Identify which cell holds the provided text, then report its [X, Y] central coordinate. 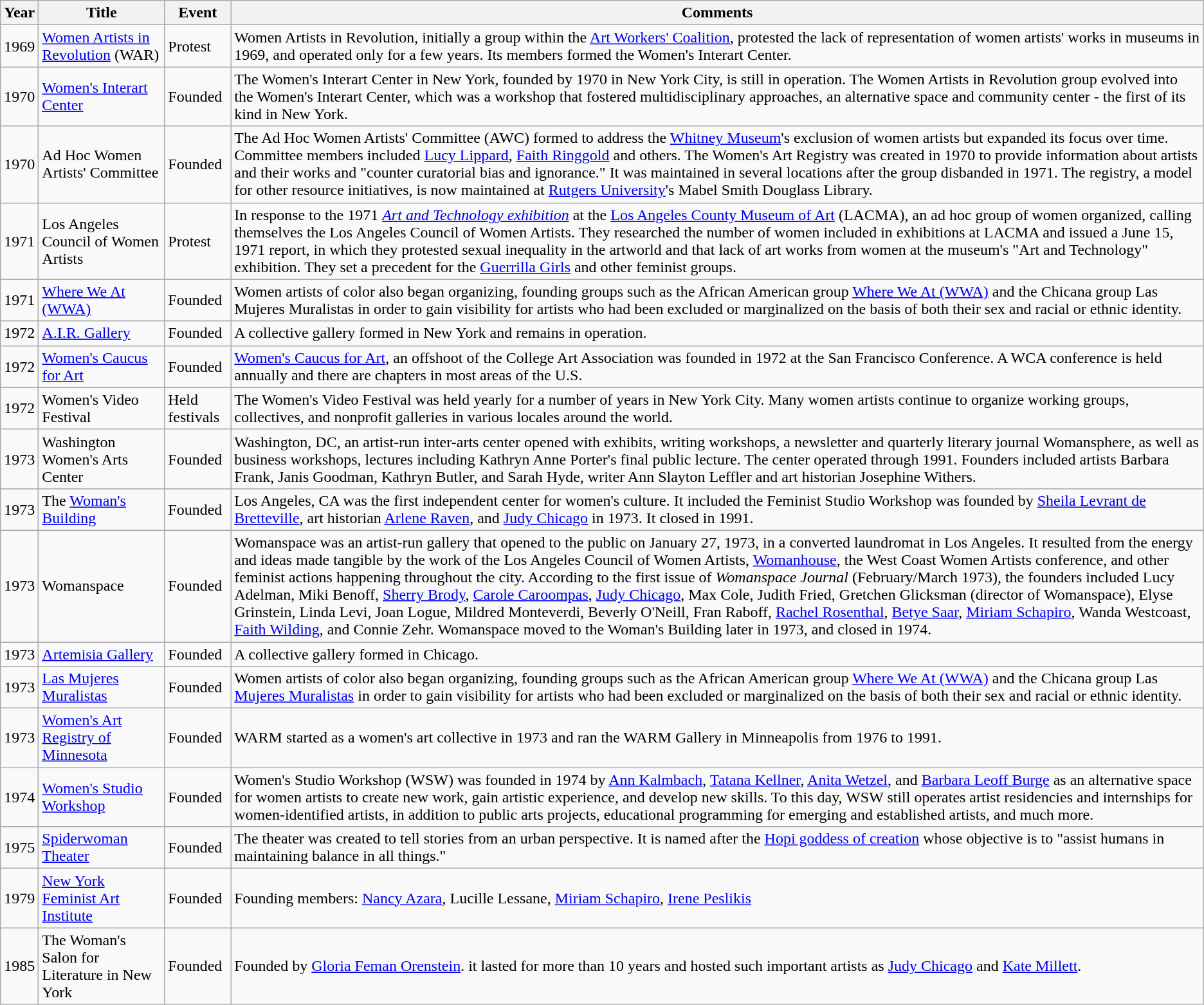
Founded by Gloria Feman Orenstein. it lasted for more than 10 years and hosted such important artists as Judy Chicago and Kate Millett. [718, 966]
Ad Hoc Women Artists' Committee [102, 165]
WARM started as a women's art collective in 1973 and ran the WARM Gallery in Minneapolis from 1976 to 1991. [718, 738]
A collective gallery formed in Chicago. [718, 654]
A.I.R. Gallery [102, 333]
Las Mujeres Muralistas [102, 687]
Women Artists in Revolution (WAR) [102, 46]
1969 [19, 46]
1974 [19, 797]
Held festivals [198, 408]
Women's Interart Center [102, 97]
Event [198, 13]
Comments [718, 13]
Los Angeles Council of Women Artists [102, 241]
The Woman's Building [102, 510]
1979 [19, 898]
1985 [19, 966]
Womanspace [102, 585]
Where We At (WWA) [102, 300]
Year [19, 13]
Women's Caucus for Art [102, 367]
Washington Women's Arts Center [102, 459]
Founding members: Nancy Azara, Lucille Lessane, Miriam Schapiro, Irene Peslikis [718, 898]
Women's Video Festival [102, 408]
1975 [19, 848]
A collective gallery formed in New York and remains in operation. [718, 333]
Artemisia Gallery [102, 654]
New York Feminist Art Institute [102, 898]
Women's Studio Workshop [102, 797]
Spiderwoman Theater [102, 848]
Women's Art Registry of Minnesota [102, 738]
The Woman's Salon for Literature in New York [102, 966]
Title [102, 13]
